Return (x, y) of the center of cell containing provided text 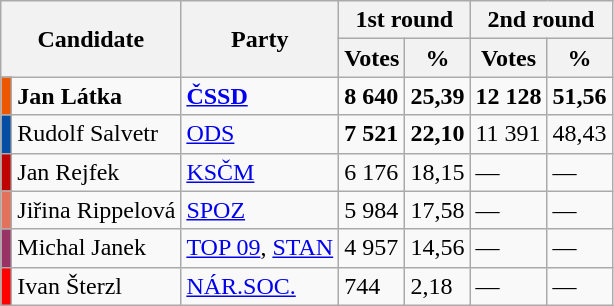
SPOZ (260, 210)
17,58 (438, 210)
ODS (260, 134)
2,18 (438, 286)
Ivan Šterzl (96, 286)
51,56 (580, 96)
Party (260, 39)
Jan Látka (96, 96)
Jan Rejfek (96, 172)
11 391 (508, 134)
2nd round (541, 20)
25,39 (438, 96)
18,15 (438, 172)
Candidate (91, 39)
7 521 (372, 134)
NÁR.SOC. (260, 286)
14,56 (438, 248)
KSČM (260, 172)
5 984 (372, 210)
744 (372, 286)
8 640 (372, 96)
1st round (404, 20)
ČSSD (260, 96)
Jiřina Rippelová (96, 210)
4 957 (372, 248)
TOP 09, STAN (260, 248)
Rudolf Salvetr (96, 134)
6 176 (372, 172)
22,10 (438, 134)
Michal Janek (96, 248)
12 128 (508, 96)
48,43 (580, 134)
